Pinpoint the cell where the given text exists, returning its [X, Y] midpoint coordinate. 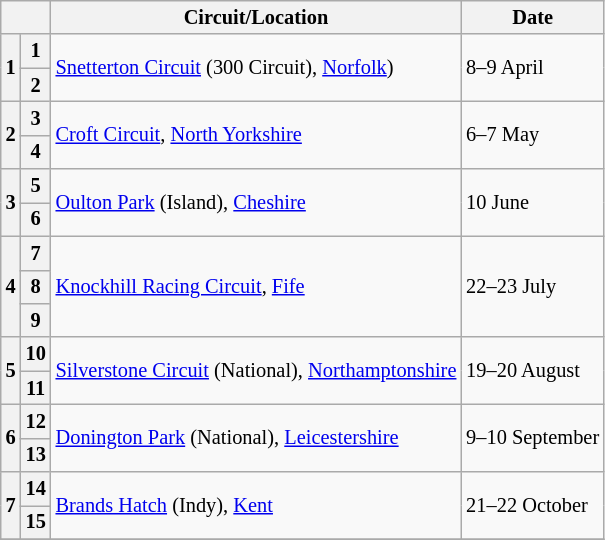
Croft Circuit, North Yorkshire [256, 134]
Oulton Park (Island), Cheshire [256, 202]
Circuit/Location [256, 17]
13 [36, 455]
Snetterton Circuit (300 Circuit), Norfolk) [256, 68]
9 [36, 320]
19–20 August [532, 370]
6–7 May [532, 134]
14 [36, 489]
Silverstone Circuit (National), Northamptonshire [256, 370]
8 [36, 287]
Knockhill Racing Circuit, Fife [256, 286]
9–10 September [532, 438]
Brands Hatch (Indy), Kent [256, 506]
15 [36, 522]
8–9 April [532, 68]
11 [36, 388]
10 June [532, 202]
Donington Park (National), Leicestershire [256, 438]
12 [36, 421]
Date [532, 17]
10 [36, 354]
21–22 October [532, 506]
22–23 July [532, 286]
